Return [X, Y] of the center of cell containing provided text 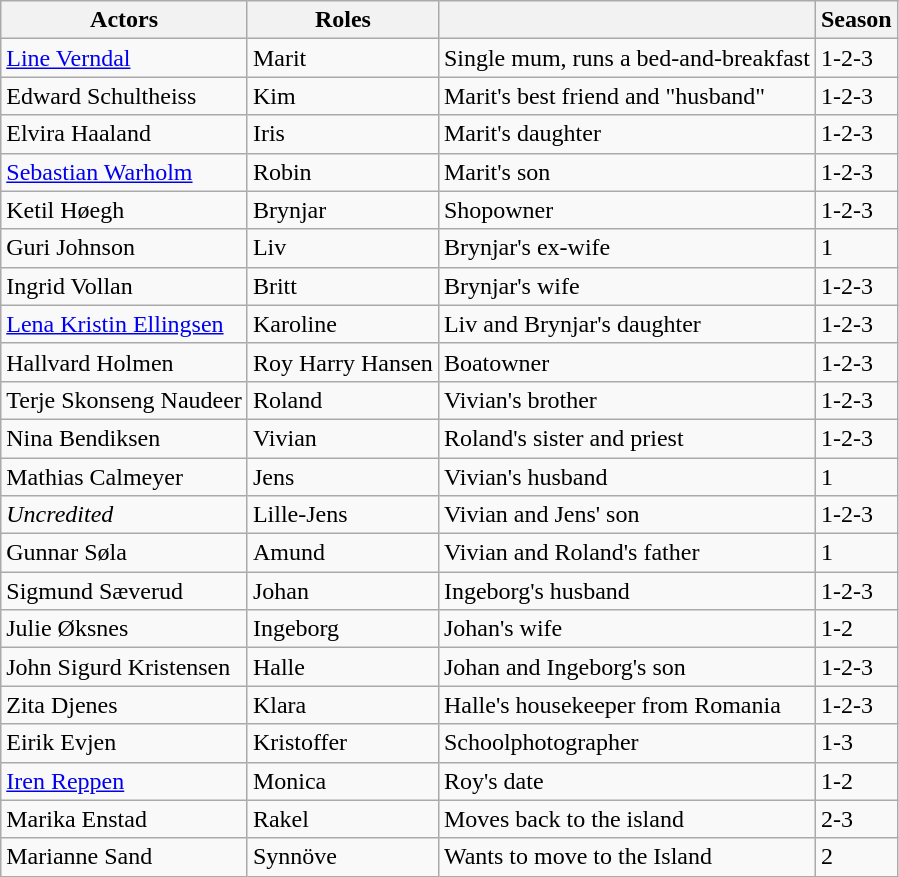
Single mum, runs a bed-and-breakfast [626, 58]
Vivian and Roland's father [626, 553]
Guri Johnson [124, 248]
Monica [342, 781]
Roland [342, 400]
Kristoffer [342, 743]
Shopowner [626, 210]
Moves back to the island [626, 819]
1-3 [856, 743]
Marit's daughter [626, 134]
Mathias Calmeyer [124, 477]
2 [856, 857]
Halle's housekeeper from Romania [626, 705]
Kim [342, 96]
Gunnar Søla [124, 553]
Brynjar [342, 210]
Marit [342, 58]
Ingeborg's husband [626, 591]
Liv [342, 248]
2-3 [856, 819]
Ketil Høegh [124, 210]
Season [856, 20]
John Sigurd Kristensen [124, 667]
Liv and Brynjar's daughter [626, 324]
Synnöve [342, 857]
Halle [342, 667]
Johan's wife [626, 629]
Johan and Ingeborg's son [626, 667]
Line Verndal [124, 58]
Brynjar's wife [626, 286]
Ingeborg [342, 629]
Marika Enstad [124, 819]
Uncredited [124, 515]
Lille-Jens [342, 515]
Ingrid Vollan [124, 286]
Jens [342, 477]
Elvira Haaland [124, 134]
Eirik Evjen [124, 743]
Iris [342, 134]
Terje Skonseng Naudeer [124, 400]
Rakel [342, 819]
Roland's sister and priest [626, 438]
Marit's son [626, 172]
Julie Øksnes [124, 629]
Vivian's husband [626, 477]
Marianne Sand [124, 857]
Amund [342, 553]
Klara [342, 705]
Wants to move to the Island [626, 857]
Hallvard Holmen [124, 362]
Roles [342, 20]
Brynjar's ex-wife [626, 248]
Boatowner [626, 362]
Roy's date [626, 781]
Vivian and Jens' son [626, 515]
Sigmund Sæverud [124, 591]
Vivian's brother [626, 400]
Marit's best friend and "husband" [626, 96]
Lena Kristin Ellingsen [124, 324]
Vivian [342, 438]
Johan [342, 591]
Schoolphotographer [626, 743]
Nina Bendiksen [124, 438]
Karoline [342, 324]
Robin [342, 172]
Roy Harry Hansen [342, 362]
Iren Reppen [124, 781]
Britt [342, 286]
Sebastian Warholm [124, 172]
Zita Djenes [124, 705]
Actors [124, 20]
Edward Schultheiss [124, 96]
